Output the [x, y] coordinate of the center of the cell containing the given text.  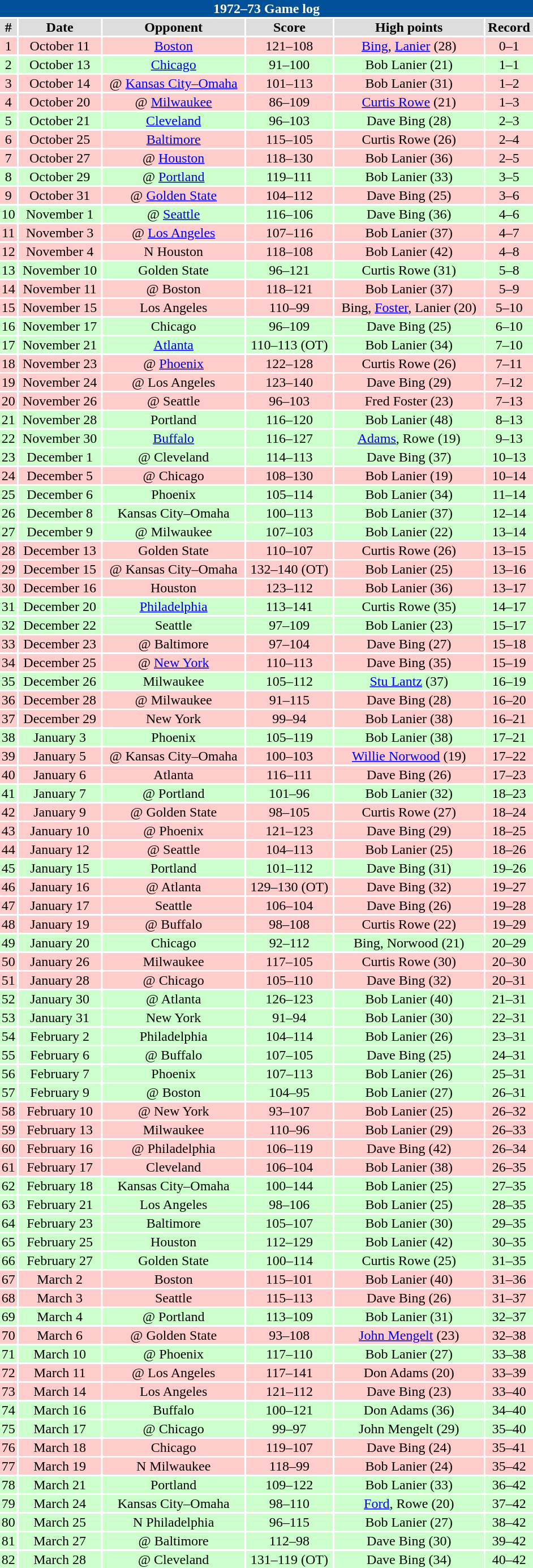
Date [59, 27]
Curtis Rowe (27) [409, 812]
37 [8, 719]
20–30 [509, 962]
116–120 [290, 420]
106–119 [290, 1148]
62 [8, 1186]
March 14 [59, 1391]
96–109 [290, 326]
33–39 [509, 1373]
21–31 [509, 999]
76 [8, 1447]
December 25 [59, 663]
26–34 [509, 1148]
N Houston [174, 251]
2–3 [509, 121]
March 17 [59, 1429]
2–5 [509, 158]
Bob Lanier (22) [409, 532]
107–113 [290, 1074]
39 [8, 756]
23 [8, 457]
79 [8, 1503]
65 [8, 1242]
23–31 [509, 1036]
121–123 [290, 831]
6 [8, 139]
Bob Lanier (48) [409, 420]
7–12 [509, 382]
February 25 [59, 1242]
61 [8, 1167]
January 20 [59, 943]
117–141 [290, 1373]
Dave Bing (35) [409, 663]
25 [8, 494]
0–1 [509, 46]
November 23 [59, 364]
10 [8, 214]
123–112 [290, 588]
January 10 [59, 831]
January 28 [59, 980]
John Mengelt (29) [409, 1429]
33–38 [509, 1354]
Stu Lantz (37) [409, 681]
33 [8, 644]
35–42 [509, 1466]
1 [8, 46]
2–4 [509, 139]
113–141 [290, 606]
15–18 [509, 644]
January 17 [59, 905]
68 [8, 1298]
Dave Bing (37) [409, 457]
24 [8, 476]
Dave Bing (42) [409, 1148]
Dave Bing (36) [409, 214]
91–115 [290, 700]
March 16 [59, 1410]
Bob Lanier (19) [409, 476]
5–8 [509, 270]
14–17 [509, 606]
4–6 [509, 214]
42 [8, 812]
7–13 [509, 401]
28–35 [509, 1204]
October 21 [59, 121]
December 26 [59, 681]
35–40 [509, 1429]
81 [8, 1541]
18–23 [509, 793]
31–35 [509, 1261]
31 [8, 606]
19–29 [509, 924]
36 [8, 700]
13–15 [509, 550]
January 3 [59, 737]
January 6 [59, 775]
71 [8, 1354]
33–40 [509, 1391]
123–140 [290, 382]
December 5 [59, 476]
30–35 [509, 1242]
77 [8, 1466]
Dave Bing (31) [409, 868]
121–112 [290, 1391]
February 21 [59, 1204]
15 [8, 307]
9–13 [509, 438]
Bing, Norwood (21) [409, 943]
# [8, 27]
March 11 [59, 1373]
January 30 [59, 999]
Fred Foster (23) [409, 401]
54 [8, 1036]
74 [8, 1410]
20–31 [509, 980]
101–96 [290, 793]
Bob Lanier (32) [409, 793]
February 9 [59, 1092]
March 27 [59, 1541]
October 13 [59, 65]
12–14 [509, 513]
November 17 [59, 326]
February 10 [59, 1111]
February 17 [59, 1167]
7 [8, 158]
October 14 [59, 83]
100–103 [290, 756]
22–31 [509, 1018]
March 21 [59, 1485]
129–130 (OT) [290, 887]
107–105 [290, 1055]
119–107 [290, 1447]
39–42 [509, 1541]
38 [8, 737]
Ford, Rowe (20) [409, 1503]
69 [8, 1317]
26–35 [509, 1167]
110–96 [290, 1130]
9 [8, 195]
Curtis Rowe (30) [409, 962]
December 22 [59, 625]
119–111 [290, 177]
107–103 [290, 532]
26–33 [509, 1130]
36–42 [509, 1485]
March 28 [59, 1560]
78 [8, 1485]
14 [8, 289]
99–94 [290, 719]
Willie Norwood (19) [409, 756]
73 [8, 1391]
December 29 [59, 719]
107–116 [290, 233]
February 18 [59, 1186]
Dave Bing (27) [409, 644]
December 8 [59, 513]
January 26 [59, 962]
November 26 [59, 401]
N Philadelphia [174, 1522]
28 [8, 550]
November 10 [59, 270]
70 [8, 1335]
24–31 [509, 1055]
63 [8, 1204]
December 23 [59, 644]
5–10 [509, 307]
19–26 [509, 868]
Dave Bing (30) [409, 1541]
109–122 [290, 1485]
February 7 [59, 1074]
2 [8, 65]
32–38 [509, 1335]
16–19 [509, 681]
82 [8, 1560]
115–113 [290, 1298]
110–113 [290, 663]
117–105 [290, 962]
November 24 [59, 382]
30 [8, 588]
31–36 [509, 1279]
N Milwaukee [174, 1466]
Bing, Lanier (28) [409, 46]
126–123 [290, 999]
104–112 [290, 195]
18–24 [509, 812]
February 13 [59, 1130]
58 [8, 1111]
February 6 [59, 1055]
16–21 [509, 719]
January 12 [59, 849]
118–130 [290, 158]
18–26 [509, 849]
115–105 [290, 139]
112–98 [290, 1541]
100–114 [290, 1261]
October 25 [59, 139]
Score [290, 27]
26 [8, 513]
@ Philadelphia [174, 1148]
105–107 [290, 1223]
50 [8, 962]
Curtis Rowe (35) [409, 606]
@ Houston [174, 158]
47 [8, 905]
67 [8, 1279]
26–31 [509, 1092]
100–144 [290, 1186]
8 [8, 177]
131–119 (OT) [290, 1560]
16 [8, 326]
19–28 [509, 905]
Opponent [174, 27]
99–97 [290, 1429]
98–105 [290, 812]
110–113 (OT) [290, 345]
November 3 [59, 233]
10–14 [509, 476]
October 11 [59, 46]
March 24 [59, 1503]
Don Adams (36) [409, 1410]
48 [8, 924]
John Mengelt (23) [409, 1335]
26–32 [509, 1111]
Adams, Rowe (19) [409, 438]
15–19 [509, 663]
57 [8, 1092]
121–108 [290, 46]
22 [8, 438]
1972–73 Game log [266, 8]
Don Adams (20) [409, 1373]
March 19 [59, 1466]
101–112 [290, 868]
51 [8, 980]
Bob Lanier (21) [409, 65]
101–113 [290, 83]
November 21 [59, 345]
March 2 [59, 1279]
44 [8, 849]
105–119 [290, 737]
19 [8, 382]
112–129 [290, 1242]
19–27 [509, 887]
35 [8, 681]
18 [8, 364]
December 1 [59, 457]
93–107 [290, 1111]
High points [409, 27]
October 29 [59, 177]
Bob Lanier (24) [409, 1466]
97–109 [290, 625]
98–110 [290, 1503]
20–29 [509, 943]
4–7 [509, 233]
93–108 [290, 1335]
98–108 [290, 924]
104–114 [290, 1036]
25–31 [509, 1074]
17 [8, 345]
118–121 [290, 289]
13–17 [509, 588]
15–17 [509, 625]
11 [8, 233]
December 13 [59, 550]
November 11 [59, 289]
Curtis Rowe (21) [409, 102]
64 [8, 1223]
104–95 [290, 1092]
116–106 [290, 214]
December 20 [59, 606]
122–128 [290, 364]
96–121 [290, 270]
117–110 [290, 1354]
110–107 [290, 550]
40–42 [509, 1560]
132–140 (OT) [290, 569]
43 [8, 831]
105–110 [290, 980]
January 7 [59, 793]
5 [8, 121]
31–37 [509, 1298]
13 [8, 270]
November 15 [59, 307]
4 [8, 102]
11–14 [509, 494]
56 [8, 1074]
November 28 [59, 420]
91–100 [290, 65]
16–20 [509, 700]
January 15 [59, 868]
December 9 [59, 532]
January 16 [59, 887]
February 2 [59, 1036]
29 [8, 569]
October 27 [59, 158]
75 [8, 1429]
29–35 [509, 1223]
March 6 [59, 1335]
27–35 [509, 1186]
97–104 [290, 644]
18–25 [509, 831]
40 [8, 775]
115–101 [290, 1279]
December 15 [59, 569]
91–94 [290, 1018]
Curtis Rowe (22) [409, 924]
October 20 [59, 102]
108–130 [290, 476]
Dave Bing (34) [409, 1560]
February 16 [59, 1148]
3 [8, 83]
Dave Bing (24) [409, 1447]
December 28 [59, 700]
March 18 [59, 1447]
February 23 [59, 1223]
20 [8, 401]
Dave Bing (23) [409, 1391]
100–113 [290, 513]
13–14 [509, 532]
105–114 [290, 494]
60 [8, 1148]
January 5 [59, 756]
17–22 [509, 756]
113–109 [290, 1317]
November 4 [59, 251]
86–109 [290, 102]
100–121 [290, 1410]
December 6 [59, 494]
1–2 [509, 83]
Record [509, 27]
37–42 [509, 1503]
5–9 [509, 289]
January 31 [59, 1018]
Bob Lanier (23) [409, 625]
92–112 [290, 943]
49 [8, 943]
3–6 [509, 195]
34 [8, 663]
45 [8, 868]
110–99 [290, 307]
3–5 [509, 177]
13–16 [509, 569]
4–8 [509, 251]
80 [8, 1522]
118–99 [290, 1466]
February 27 [59, 1261]
January 19 [59, 924]
72 [8, 1373]
Curtis Rowe (25) [409, 1261]
114–113 [290, 457]
March 3 [59, 1298]
7–10 [509, 345]
52 [8, 999]
Curtis Rowe (31) [409, 270]
38–42 [509, 1522]
27 [8, 532]
116–127 [290, 438]
7–11 [509, 364]
104–113 [290, 849]
November 1 [59, 214]
8–13 [509, 420]
January 9 [59, 812]
March 25 [59, 1522]
116–111 [290, 775]
21 [8, 420]
32 [8, 625]
Bing, Foster, Lanier (20) [409, 307]
17–21 [509, 737]
66 [8, 1261]
35–41 [509, 1447]
1–1 [509, 65]
32–37 [509, 1317]
1–3 [509, 102]
November 30 [59, 438]
118–108 [290, 251]
17–23 [509, 775]
55 [8, 1055]
March 10 [59, 1354]
34–40 [509, 1410]
10–13 [509, 457]
98–106 [290, 1204]
105–112 [290, 681]
59 [8, 1130]
October 31 [59, 195]
53 [8, 1018]
March 4 [59, 1317]
12 [8, 251]
6–10 [509, 326]
41 [8, 793]
96–115 [290, 1522]
December 16 [59, 588]
46 [8, 887]
Bob Lanier (29) [409, 1130]
